Pinpoint the cell where the given text exists, returning its (x, y) midpoint coordinate. 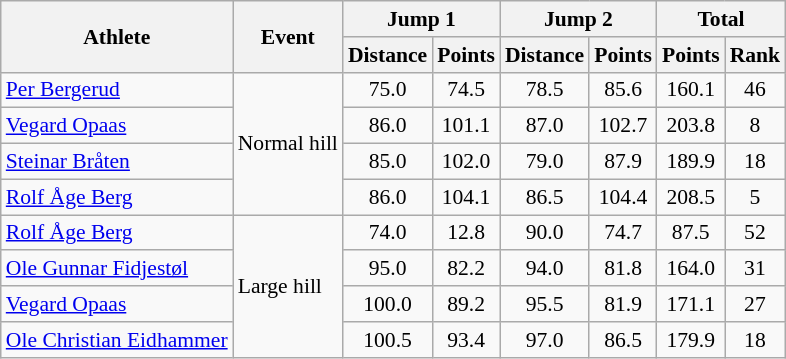
74.5 (466, 90)
89.2 (466, 304)
102.0 (466, 162)
100.0 (388, 304)
Normal hill (288, 143)
203.8 (691, 126)
87.5 (691, 233)
12.8 (466, 233)
74.7 (623, 233)
Large hill (288, 286)
95.5 (544, 304)
Jump 2 (578, 19)
87.9 (623, 162)
52 (756, 233)
74.0 (388, 233)
27 (756, 304)
Per Bergerud (117, 90)
75.0 (388, 90)
97.0 (544, 340)
Ole Gunnar Fidjestøl (117, 269)
81.9 (623, 304)
171.1 (691, 304)
Jump 1 (422, 19)
Event (288, 36)
104.4 (623, 197)
90.0 (544, 233)
87.0 (544, 126)
81.8 (623, 269)
Steinar Bråten (117, 162)
Athlete (117, 36)
85.6 (623, 90)
95.0 (388, 269)
164.0 (691, 269)
179.9 (691, 340)
101.1 (466, 126)
94.0 (544, 269)
31 (756, 269)
5 (756, 197)
160.1 (691, 90)
8 (756, 126)
46 (756, 90)
208.5 (691, 197)
Ole Christian Eidhammer (117, 340)
Rank (756, 55)
104.1 (466, 197)
78.5 (544, 90)
82.2 (466, 269)
Total (721, 19)
189.9 (691, 162)
102.7 (623, 126)
85.0 (388, 162)
100.5 (388, 340)
93.4 (466, 340)
79.0 (544, 162)
